Output the [X, Y] coordinate of the center of the cell containing the given text.  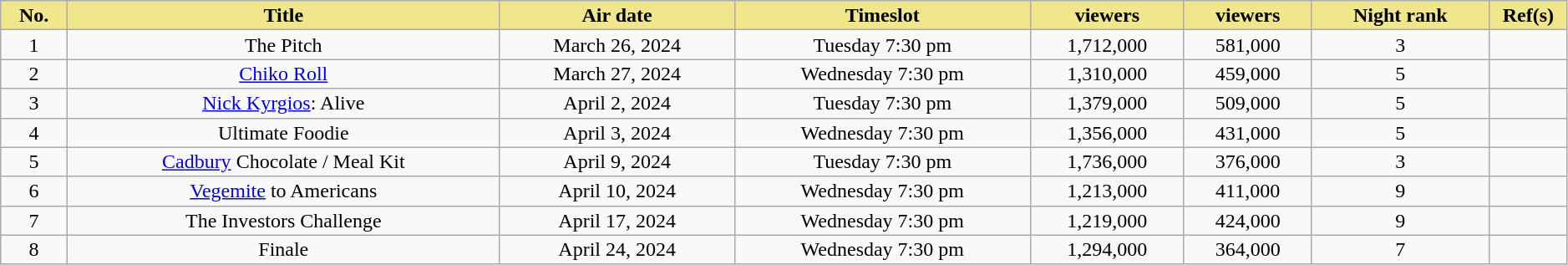
The Pitch [283, 45]
376,000 [1248, 162]
April 10, 2024 [617, 191]
424,000 [1248, 221]
Ref(s) [1529, 15]
Chiko Roll [283, 74]
4 [34, 132]
6 [34, 191]
411,000 [1248, 191]
Ultimate Foodie [283, 132]
March 27, 2024 [617, 74]
The Investors Challenge [283, 221]
No. [34, 15]
Nick Kyrgios: Alive [283, 104]
1,219,000 [1107, 221]
8 [34, 249]
Air date [617, 15]
Finale [283, 249]
431,000 [1248, 132]
459,000 [1248, 74]
1,356,000 [1107, 132]
509,000 [1248, 104]
March 26, 2024 [617, 45]
1,213,000 [1107, 191]
Title [283, 15]
Night rank [1400, 15]
1 [34, 45]
Timeslot [882, 15]
2 [34, 74]
Vegemite to Americans [283, 191]
1,736,000 [1107, 162]
April 24, 2024 [617, 249]
1,379,000 [1107, 104]
1,294,000 [1107, 249]
1,712,000 [1107, 45]
Cadbury Chocolate / Meal Kit [283, 162]
April 17, 2024 [617, 221]
1,310,000 [1107, 74]
581,000 [1248, 45]
April 9, 2024 [617, 162]
April 2, 2024 [617, 104]
April 3, 2024 [617, 132]
364,000 [1248, 249]
